Search for the cell housing the specified text and yield its (x, y) center coordinate. 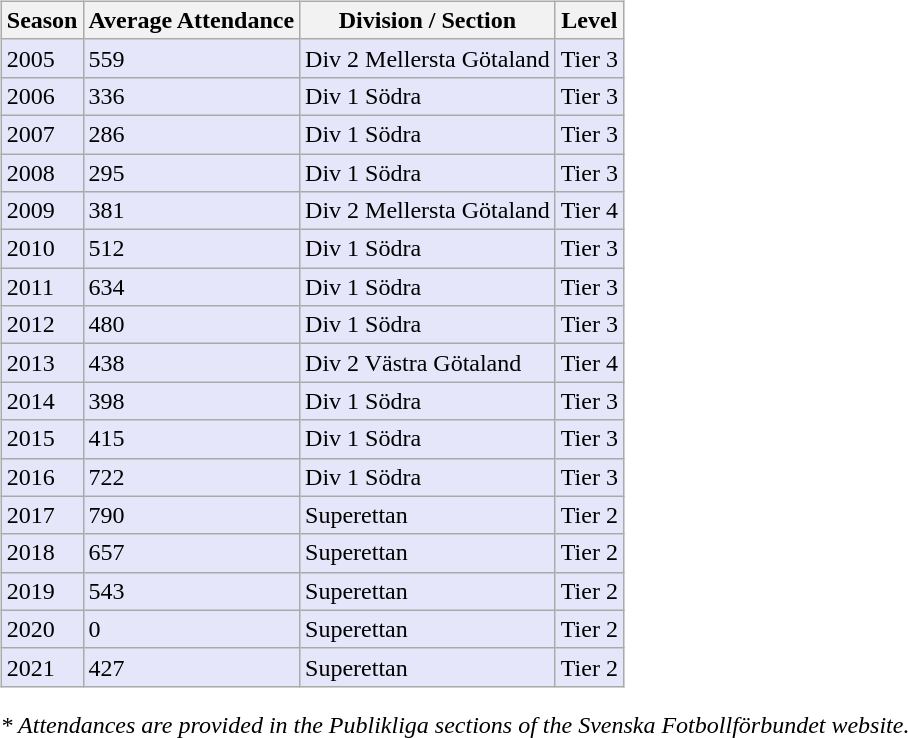
657 (192, 553)
2017 (42, 515)
2018 (42, 553)
2021 (42, 667)
Division / Section (428, 20)
559 (192, 58)
427 (192, 667)
Level (589, 20)
512 (192, 249)
2007 (42, 134)
2015 (42, 439)
722 (192, 477)
2020 (42, 629)
2012 (42, 325)
381 (192, 211)
2011 (42, 287)
Div 2 Västra Götaland (428, 363)
2010 (42, 249)
634 (192, 287)
Average Attendance (192, 20)
286 (192, 134)
480 (192, 325)
438 (192, 363)
336 (192, 96)
0 (192, 629)
2008 (42, 173)
2005 (42, 58)
415 (192, 439)
398 (192, 401)
2013 (42, 363)
Season (42, 20)
2006 (42, 96)
2019 (42, 591)
543 (192, 591)
295 (192, 173)
2016 (42, 477)
790 (192, 515)
2009 (42, 211)
2014 (42, 401)
